Provide the (X, Y) coordinate of the cell's center where the given text is located.  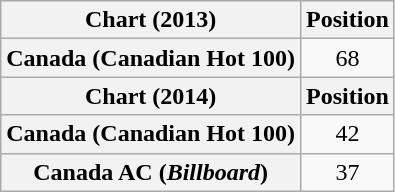
Canada AC (Billboard) (151, 172)
Chart (2014) (151, 96)
68 (348, 58)
Chart (2013) (151, 20)
42 (348, 134)
37 (348, 172)
